Find where the given text appears and provide that cell's center as (x, y) coordinate. 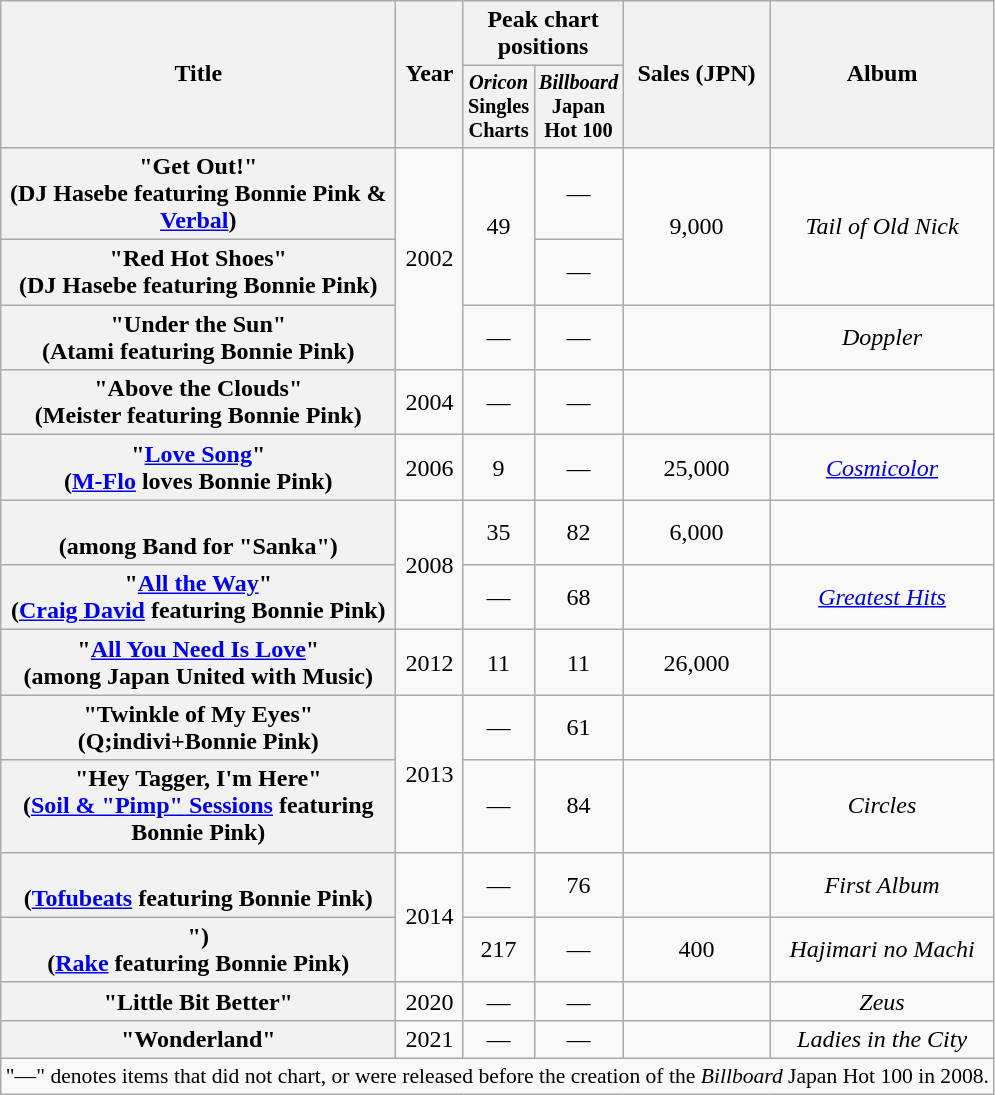
6,000 (696, 532)
Title (198, 74)
9 (498, 468)
25,000 (696, 468)
Zeus (882, 1001)
"All You Need Is Love"(among Japan United with Music) (198, 662)
"Twinkle of My Eyes"(Q;indivi+Bonnie Pink) (198, 728)
2021 (430, 1039)
Hajimari no Machi (882, 950)
68 (578, 598)
2004 (430, 402)
2006 (430, 468)
Tail of Old Nick (882, 226)
Oricon Singles Charts (498, 107)
First Album (882, 884)
35 (498, 532)
49 (498, 226)
26,000 (696, 662)
2014 (430, 917)
2013 (430, 774)
"—" denotes items that did not chart, or were released before the creation of the Billboard Japan Hot 100 in 2008. (498, 1076)
2002 (430, 258)
2008 (430, 565)
61 (578, 728)
Ladies in the City (882, 1039)
2012 (430, 662)
Peak chart positions (543, 34)
"Red Hot Shoes"(DJ Hasebe featuring Bonnie Pink) (198, 272)
9,000 (696, 226)
Cosmicolor (882, 468)
82 (578, 532)
400 (696, 950)
Circles (882, 806)
"Hey Tagger, I'm Here"(Soil & "Pimp" Sessions featuring Bonnie Pink) (198, 806)
"All the Way"(Craig David featuring Bonnie Pink) (198, 598)
"Above the Clouds"(Meister featuring Bonnie Pink) (198, 402)
Billboard Japan Hot 100 (578, 107)
"Wonderland" (198, 1039)
Year (430, 74)
(Tofubeats featuring Bonnie Pink) (198, 884)
"Get Out!"(DJ Hasebe featuring Bonnie Pink & Verbal) (198, 193)
"Little Bit Better" (198, 1001)
76 (578, 884)
Greatest Hits (882, 598)
Album (882, 74)
2020 (430, 1001)
")(Rake featuring Bonnie Pink) (198, 950)
"Under the Sun"(Atami featuring Bonnie Pink) (198, 338)
Sales (JPN) (696, 74)
(among Band for "Sanka") (198, 532)
84 (578, 806)
217 (498, 950)
Doppler (882, 338)
"Love Song"(M-Flo loves Bonnie Pink) (198, 468)
